From the cell containing the given text, extract its center point as [X, Y] coordinate. 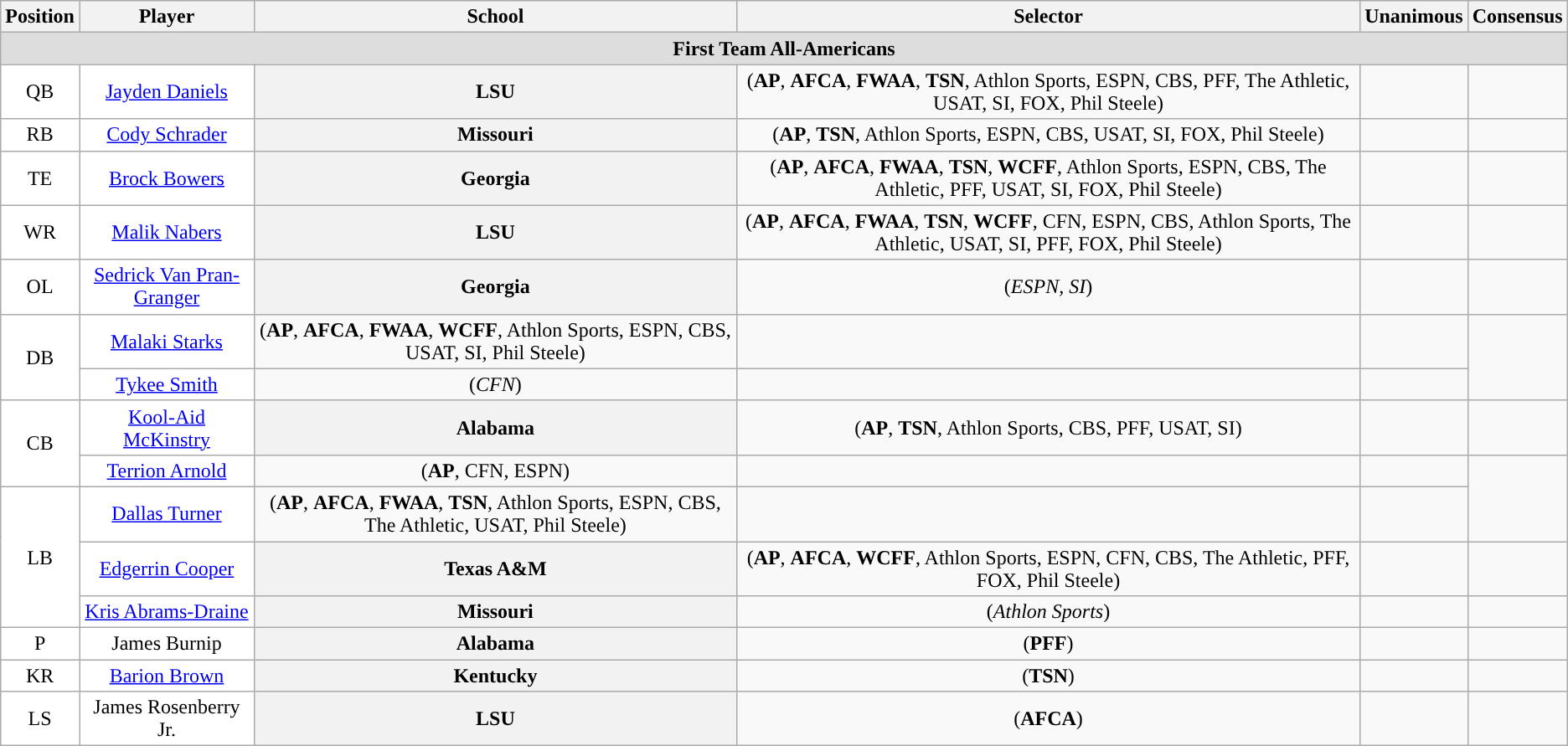
P [40, 644]
(AP, AFCA, FWAA, TSN, WCFF, Athlon Sports, ESPN, CBS, The Athletic, PFF, USAT, SI, FOX, Phil Steele) [1048, 177]
Cody Schrader [166, 135]
Consensus [1518, 17]
Selector [1048, 17]
James Burnip [166, 644]
Jayden Daniels [166, 92]
(AP, CFN, ESPN) [495, 471]
Kool-Aid McKinstry [166, 427]
TE [40, 177]
Kentucky [495, 676]
(TSN) [1048, 676]
Brock Bowers [166, 177]
LS [40, 718]
(AP, AFCA, WCFF, Athlon Sports, ESPN, CFN, CBS, The Athletic, PFF, FOX, Phil Steele) [1048, 568]
Texas A&M [495, 568]
Position [40, 17]
(AP, AFCA, FWAA, TSN, WCFF, CFN, ESPN, CBS, Athlon Sports, The Athletic, USAT, SI, PFF, FOX, Phil Steele) [1048, 233]
DB [40, 357]
LB [40, 557]
(PFF) [1048, 644]
(AP, AFCA, FWAA, TSN, Athlon Sports, ESPN, CBS, The Athletic, USAT, Phil Steele) [495, 514]
Tykee Smith [166, 384]
(ESPN, SI) [1048, 286]
Edgerrin Cooper [166, 568]
WR [40, 233]
First Team All-Americans [784, 49]
CB [40, 444]
Sedrick Van Pran-Granger [166, 286]
QB [40, 92]
Malaki Starks [166, 342]
Unanimous [1414, 17]
(Athlon Sports) [1048, 612]
Kris Abrams-Draine [166, 612]
(AP, AFCA, FWAA, TSN, Athlon Sports, ESPN, CBS, PFF, The Athletic, USAT, SI, FOX, Phil Steele) [1048, 92]
School [495, 17]
Dallas Turner [166, 514]
(AFCA) [1048, 718]
(AP, TSN, Athlon Sports, CBS, PFF, USAT, SI) [1048, 427]
OL [40, 286]
Terrion Arnold [166, 471]
RB [40, 135]
James Rosenberry Jr. [166, 718]
(AP, TSN, Athlon Sports, ESPN, CBS, USAT, SI, FOX, Phil Steele) [1048, 135]
Barion Brown [166, 676]
(CFN) [495, 384]
KR [40, 676]
Malik Nabers [166, 233]
Player [166, 17]
(AP, AFCA, FWAA, WCFF, Athlon Sports, ESPN, CBS, USAT, SI, Phil Steele) [495, 342]
